Return the (x, y) coordinate for the center point of the cell that contains the specified text.  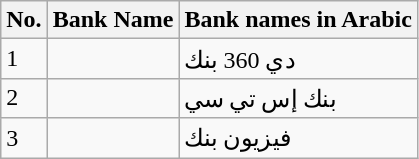
1 (24, 59)
No. (24, 20)
دي 360 بنك (298, 59)
2 (24, 98)
Bank Name (113, 20)
بنك إس تي سي (298, 98)
Bank names in Arabic (298, 20)
فيزيون بنك (298, 138)
3 (24, 138)
